For the text-containing cell, return its midpoint in (x, y) coordinate format. 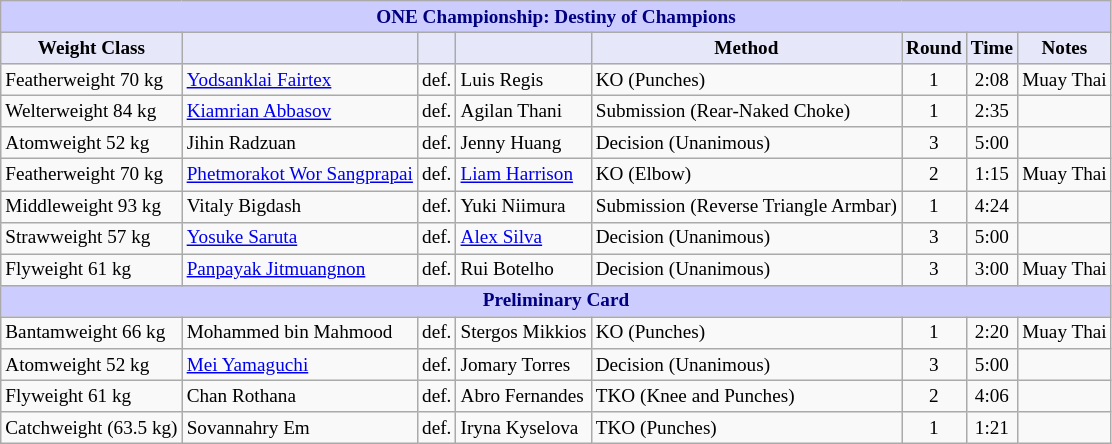
Jomary Torres (524, 365)
2:35 (992, 111)
Time (992, 48)
Middleweight 93 kg (92, 206)
Kiamrian Abbasov (300, 111)
Catchweight (63.5 kg) (92, 428)
Yodsanklai Fairtex (300, 80)
Rui Botelho (524, 270)
Phetmorakot Wor Sangprapai (300, 175)
Preliminary Card (556, 301)
Mohammed bin Mahmood (300, 333)
2:08 (992, 80)
ONE Championship: Destiny of Champions (556, 17)
TKO (Punches) (746, 428)
Submission (Rear-Naked Choke) (746, 111)
1:15 (992, 175)
KO (Elbow) (746, 175)
Notes (1065, 48)
Yosuke Saruta (300, 238)
Alex Silva (524, 238)
Liam Harrison (524, 175)
4:06 (992, 396)
Panpayak Jitmuangnon (300, 270)
Method (746, 48)
Vitaly Bigdash (300, 206)
Bantamweight 66 kg (92, 333)
Chan Rothana (300, 396)
Agilan Thani (524, 111)
Sovannahry Em (300, 428)
2:20 (992, 333)
4:24 (992, 206)
Submission (Reverse Triangle Armbar) (746, 206)
Weight Class (92, 48)
3:00 (992, 270)
1:21 (992, 428)
Round (934, 48)
TKO (Knee and Punches) (746, 396)
Strawweight 57 kg (92, 238)
Jenny Huang (524, 143)
Abro Fernandes (524, 396)
Yuki Niimura (524, 206)
Iryna Kyselova (524, 428)
Stergos Mikkios (524, 333)
Welterweight 84 kg (92, 111)
Luis Regis (524, 80)
Mei Yamaguchi (300, 365)
Jihin Radzuan (300, 143)
